Identify which cell holds the provided text, then report its [X, Y] central coordinate. 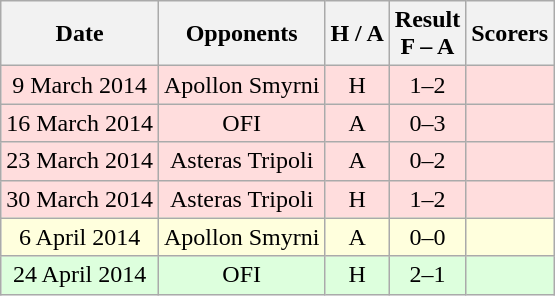
0–3 [427, 123]
Scorers [510, 34]
Date [80, 34]
6 April 2014 [80, 237]
16 March 2014 [80, 123]
Opponents [241, 34]
9 March 2014 [80, 85]
2–1 [427, 275]
24 April 2014 [80, 275]
0–2 [427, 161]
30 March 2014 [80, 199]
23 March 2014 [80, 161]
ResultF – A [427, 34]
0–0 [427, 237]
H / A [357, 34]
